For the text-containing cell, return its midpoint in (x, y) coordinate format. 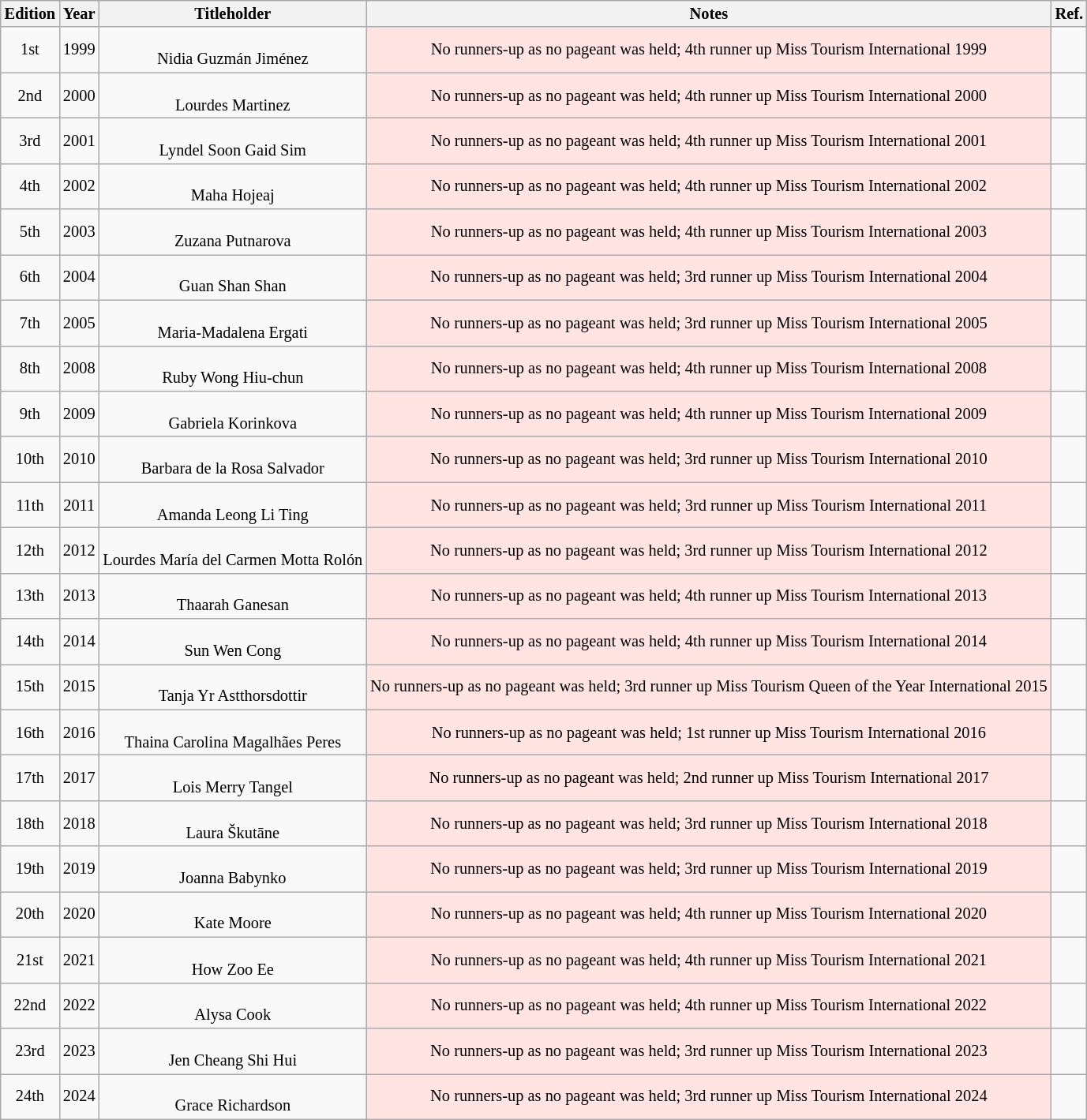
No runners-up as no pageant was held; 3rd runner up Miss Tourism International 2005 (709, 323)
2021 (79, 960)
No runners-up as no pageant was held; 4th runner up Miss Tourism International 2002 (709, 186)
No runners-up as no pageant was held; 3rd runner up Miss Tourism International 2004 (709, 277)
21st (30, 960)
2000 (79, 96)
Jen Cheang Shi Hui (232, 1051)
Kate Moore (232, 914)
11th (30, 505)
No runners-up as no pageant was held; 3rd runner up Miss Tourism International 2011 (709, 505)
Notes (709, 13)
Thaina Carolina Magalhães Peres (232, 732)
10th (30, 459)
24th (30, 1096)
2011 (79, 505)
2013 (79, 596)
4th (30, 186)
Guan Shan Shan (232, 277)
Year (79, 13)
16th (30, 732)
No runners-up as no pageant was held; 4th runner up Miss Tourism International 2001 (709, 140)
2nd (30, 96)
Maria-Madalena Ergati (232, 323)
1st (30, 50)
2014 (79, 642)
Tanja Yr Astthorsdottir (232, 687)
Sun Wen Cong (232, 642)
2009 (79, 414)
2017 (79, 777)
8th (30, 369)
Zuzana Putnarova (232, 232)
No runners-up as no pageant was held; 1st runner up Miss Tourism International 2016 (709, 732)
14th (30, 642)
No runners-up as no pageant was held; 3rd runner up Miss Tourism International 2019 (709, 869)
No runners-up as no pageant was held; 3rd runner up Miss Tourism International 2012 (709, 550)
2016 (79, 732)
7th (30, 323)
No runners-up as no pageant was held; 2nd runner up Miss Tourism International 2017 (709, 777)
2004 (79, 277)
No runners-up as no pageant was held; 4th runner up Miss Tourism International 2003 (709, 232)
2003 (79, 232)
23rd (30, 1051)
2023 (79, 1051)
Laura Škutāne (232, 823)
No runners-up as no pageant was held; 4th runner up Miss Tourism International 2020 (709, 914)
No runners-up as no pageant was held; 4th runner up Miss Tourism International 2013 (709, 596)
No runners-up as no pageant was held; 4th runner up Miss Tourism International 2008 (709, 369)
Joanna Babynko (232, 869)
2010 (79, 459)
No runners-up as no pageant was held; 4th runner up Miss Tourism International 2000 (709, 96)
Ruby Wong Hiu-chun (232, 369)
2008 (79, 369)
2020 (79, 914)
Nidia Guzmán Jiménez (232, 50)
1999 (79, 50)
6th (30, 277)
9th (30, 414)
Edition (30, 13)
2018 (79, 823)
13th (30, 596)
2022 (79, 1006)
17th (30, 777)
2024 (79, 1096)
No runners-up as no pageant was held; 4th runner up Miss Tourism International 2014 (709, 642)
Lourdes María del Carmen Motta Rolón (232, 550)
3rd (30, 140)
2015 (79, 687)
Lourdes Martinez (232, 96)
Barbara de la Rosa Salvador (232, 459)
Gabriela Korinkova (232, 414)
No runners-up as no pageant was held; 4th runner up Miss Tourism International 2009 (709, 414)
Titleholder (232, 13)
Thaarah Ganesan (232, 596)
Ref. (1069, 13)
No runners-up as no pageant was held; 4th runner up Miss Tourism International 2022 (709, 1006)
20th (30, 914)
12th (30, 550)
Amanda Leong Li Ting (232, 505)
Maha Hojeaj (232, 186)
Grace Richardson (232, 1096)
How Zoo Ee (232, 960)
18th (30, 823)
2012 (79, 550)
No runners-up as no pageant was held; 3rd runner up Miss Tourism International 2010 (709, 459)
Lyndel Soon Gaid Sim (232, 140)
19th (30, 869)
No runners-up as no pageant was held; 3rd runner up Miss Tourism International 2023 (709, 1051)
No runners-up as no pageant was held; 3rd runner up Miss Tourism International 2018 (709, 823)
2005 (79, 323)
22nd (30, 1006)
2002 (79, 186)
Lois Merry Tangel (232, 777)
2019 (79, 869)
5th (30, 232)
No runners-up as no pageant was held; 4th runner up Miss Tourism International 1999 (709, 50)
No runners-up as no pageant was held; 3rd runner up Miss Tourism International 2024 (709, 1096)
No runners-up as no pageant was held; 3rd runner up Miss Tourism Queen of the Year International 2015 (709, 687)
No runners-up as no pageant was held; 4th runner up Miss Tourism International 2021 (709, 960)
15th (30, 687)
2001 (79, 140)
Alysa Cook (232, 1006)
